Search for the cell housing the specified text and yield its (X, Y) center coordinate. 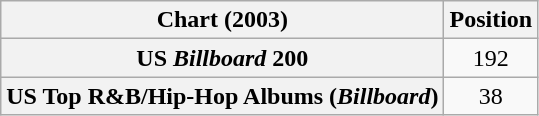
US Top R&B/Hip-Hop Albums (Billboard) (222, 96)
Position (491, 20)
US Billboard 200 (222, 58)
192 (491, 58)
Chart (2003) (222, 20)
38 (491, 96)
